Detect which cell encompasses the target text, then output its (x, y) center coordinate. 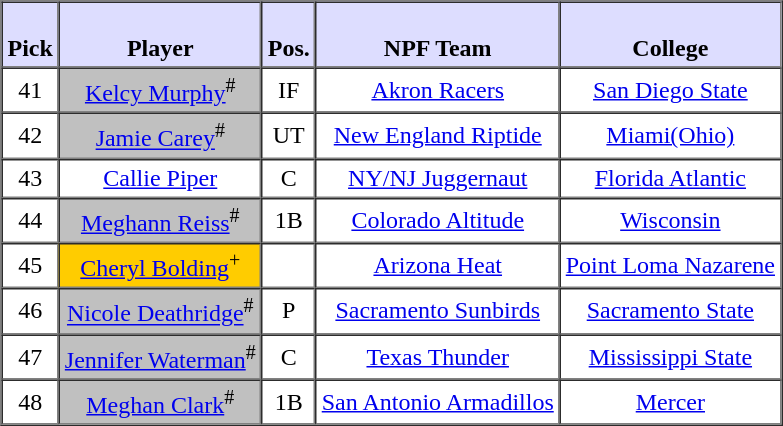
45 (30, 266)
San Diego State (670, 90)
Sacramento State (670, 310)
IF (289, 90)
48 (30, 402)
College (670, 35)
Pick (30, 35)
Cheryl Bolding+ (160, 266)
NPF Team (438, 35)
UT (289, 136)
Point Loma Nazarene (670, 266)
New England Riptide (438, 136)
P (289, 310)
Wisconsin (670, 220)
41 (30, 90)
Meghann Reiss# (160, 220)
Kelcy Murphy# (160, 90)
Akron Racers (438, 90)
43 (30, 178)
42 (30, 136)
Florida Atlantic (670, 178)
Player (160, 35)
46 (30, 310)
Nicole Deathridge# (160, 310)
Sacramento Sunbirds (438, 310)
Mercer (670, 402)
NY/NJ Juggernaut (438, 178)
Callie Piper (160, 178)
San Antonio Armadillos (438, 402)
Jennifer Waterman# (160, 356)
44 (30, 220)
47 (30, 356)
Texas Thunder (438, 356)
Miami(Ohio) (670, 136)
Meghan Clark# (160, 402)
Pos. (289, 35)
Arizona Heat (438, 266)
Colorado Altitude (438, 220)
Mississippi State (670, 356)
Jamie Carey# (160, 136)
